Determine the [X, Y] coordinate at the center of the cell enclosing the given text.  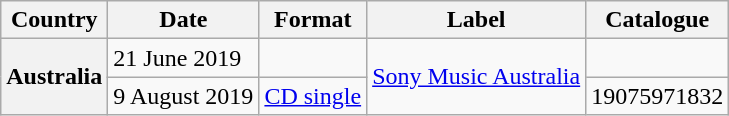
19075971832 [658, 96]
Sony Music Australia [476, 77]
Label [476, 20]
21 June 2019 [184, 58]
Country [54, 20]
Date [184, 20]
Catalogue [658, 20]
CD single [313, 96]
9 August 2019 [184, 96]
Format [313, 20]
Australia [54, 77]
